Provide the (X, Y) coordinate of the cell's center where the given text is located.  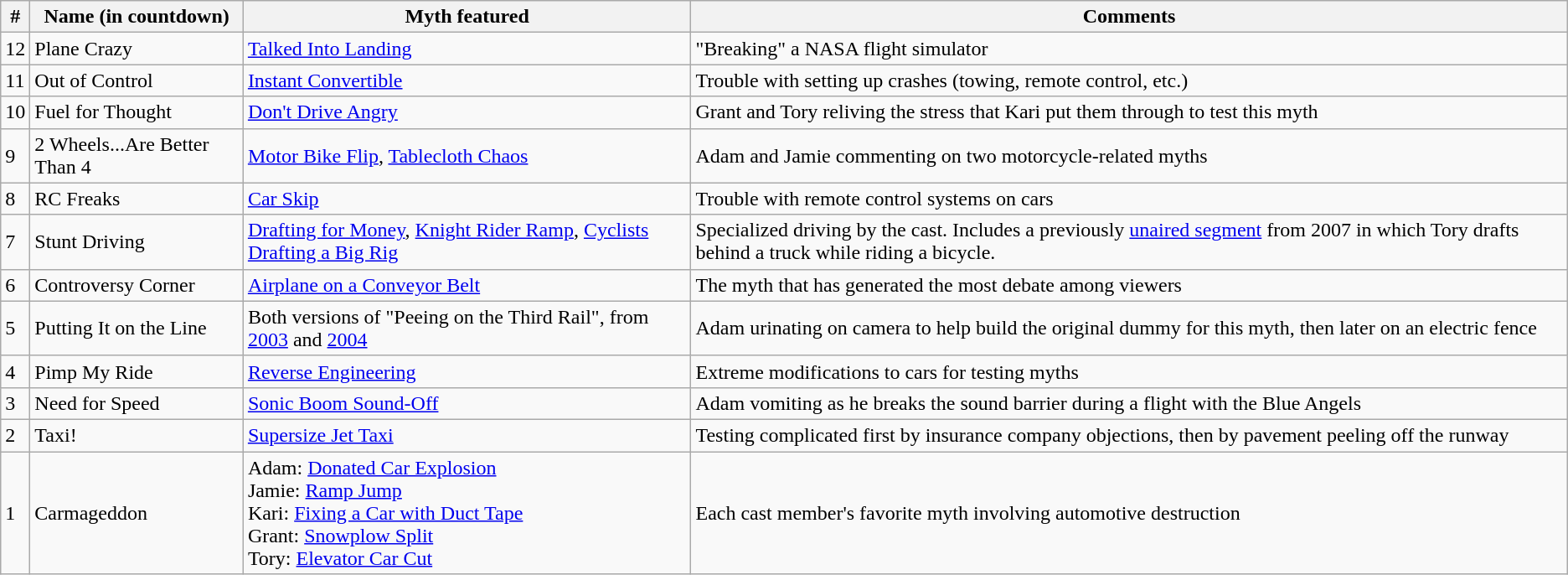
Name (in countdown) (137, 17)
12 (15, 49)
Drafting for Money, Knight Rider Ramp, Cyclists Drafting a Big Rig (467, 241)
Specialized driving by the cast. Includes a previously unaired segment from 2007 in which Tory drafts behind a truck while riding a bicycle. (1129, 241)
Reverse Engineering (467, 371)
4 (15, 371)
Instant Convertible (467, 80)
10 (15, 112)
8 (15, 199)
2 Wheels...Are Better Than 4 (137, 156)
The myth that has generated the most debate among viewers (1129, 285)
Don't Drive Angry (467, 112)
Each cast member's favorite myth involving automotive destruction (1129, 512)
1 (15, 512)
6 (15, 285)
"Breaking" a NASA flight simulator (1129, 49)
Motor Bike Flip, Tablecloth Chaos (467, 156)
Stunt Driving (137, 241)
Putting It on the Line (137, 329)
7 (15, 241)
Sonic Boom Sound-Off (467, 403)
Both versions of "Peeing on the Third Rail", from 2003 and 2004 (467, 329)
Grant and Tory reliving the stress that Kari put them through to test this myth (1129, 112)
Trouble with setting up crashes (towing, remote control, etc.) (1129, 80)
2 (15, 435)
Testing complicated first by insurance company objections, then by pavement peeling off the runway (1129, 435)
Airplane on a Conveyor Belt (467, 285)
3 (15, 403)
Fuel for Thought (137, 112)
Comments (1129, 17)
Extreme modifications to cars for testing myths (1129, 371)
Out of Control (137, 80)
Adam and Jamie commenting on two motorcycle-related myths (1129, 156)
Myth featured (467, 17)
5 (15, 329)
Car Skip (467, 199)
Pimp My Ride (137, 371)
Adam urinating on camera to help build the original dummy for this myth, then later on an electric fence (1129, 329)
RC Freaks (137, 199)
# (15, 17)
Supersize Jet Taxi (467, 435)
Need for Speed (137, 403)
Controversy Corner (137, 285)
Taxi! (137, 435)
Trouble with remote control systems on cars (1129, 199)
Adam vomiting as he breaks the sound barrier during a flight with the Blue Angels (1129, 403)
11 (15, 80)
9 (15, 156)
Talked Into Landing (467, 49)
Plane Crazy (137, 49)
Adam: Donated Car ExplosionJamie: Ramp JumpKari: Fixing a Car with Duct TapeGrant: Snowplow SplitTory: Elevator Car Cut (467, 512)
Carmageddon (137, 512)
